From the cell containing the given text, extract its center point as (X, Y) coordinate. 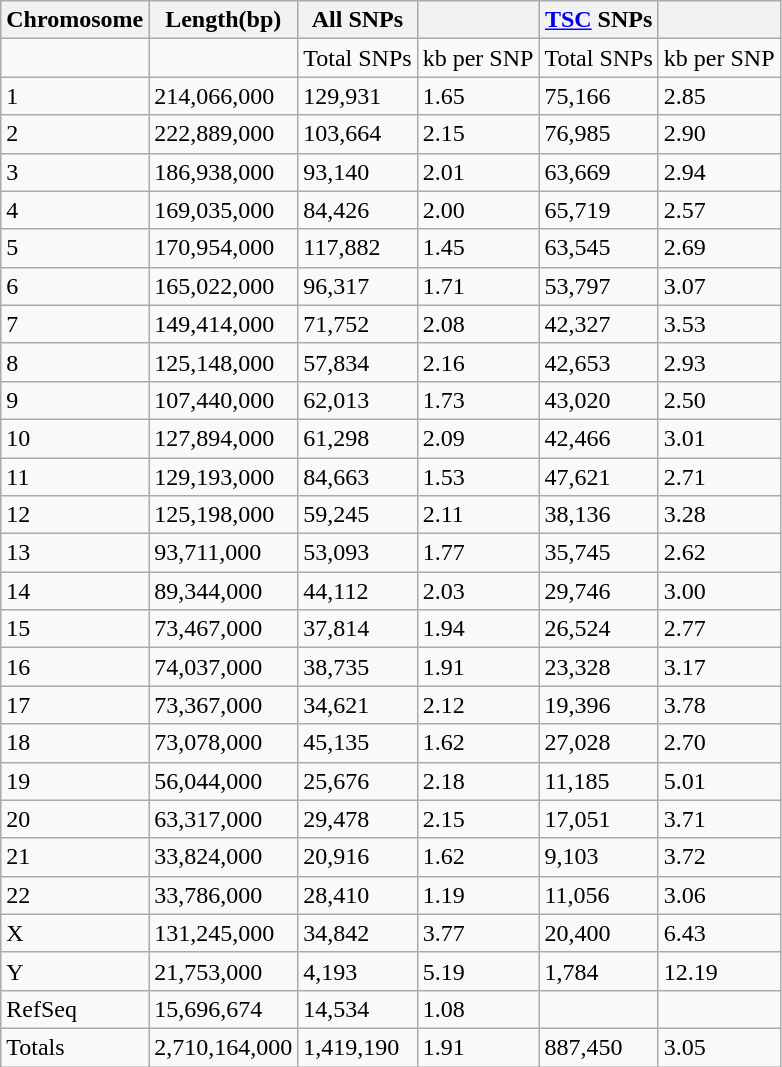
Y (75, 971)
73,367,000 (224, 705)
169,035,000 (224, 210)
1.94 (478, 629)
43,020 (598, 400)
12.19 (719, 971)
103,664 (358, 134)
2.16 (478, 362)
3 (75, 172)
20,400 (598, 933)
57,834 (358, 362)
2,710,164,000 (224, 1047)
Length(bp) (224, 20)
2.09 (478, 438)
3.71 (719, 819)
1,419,190 (358, 1047)
127,894,000 (224, 438)
34,842 (358, 933)
61,298 (358, 438)
2.77 (719, 629)
2.01 (478, 172)
2.90 (719, 134)
2.94 (719, 172)
96,317 (358, 286)
2.57 (719, 210)
TSC SNPs (598, 20)
1.77 (478, 553)
63,545 (598, 248)
63,669 (598, 172)
15 (75, 629)
1.08 (478, 1009)
75,166 (598, 96)
3.72 (719, 857)
59,245 (358, 515)
5 (75, 248)
53,797 (598, 286)
37,814 (358, 629)
107,440,000 (224, 400)
2.69 (719, 248)
45,135 (358, 743)
9,103 (598, 857)
Chromosome (75, 20)
71,752 (358, 324)
89,344,000 (224, 591)
42,327 (598, 324)
11 (75, 477)
26,524 (598, 629)
25,676 (358, 781)
129,931 (358, 96)
84,426 (358, 210)
4 (75, 210)
2.71 (719, 477)
3.53 (719, 324)
38,735 (358, 667)
1.53 (478, 477)
34,621 (358, 705)
38,136 (598, 515)
65,719 (598, 210)
125,148,000 (224, 362)
23,328 (598, 667)
19 (75, 781)
11,056 (598, 895)
3.00 (719, 591)
33,824,000 (224, 857)
222,889,000 (224, 134)
117,882 (358, 248)
1.73 (478, 400)
2.50 (719, 400)
11,185 (598, 781)
2.70 (719, 743)
42,466 (598, 438)
22 (75, 895)
All SNPs (358, 20)
20 (75, 819)
1.19 (478, 895)
20,916 (358, 857)
13 (75, 553)
2.08 (478, 324)
29,746 (598, 591)
X (75, 933)
28,410 (358, 895)
1.45 (478, 248)
17 (75, 705)
76,985 (598, 134)
Totals (75, 1047)
2.93 (719, 362)
8 (75, 362)
3.28 (719, 515)
2.11 (478, 515)
214,066,000 (224, 96)
129,193,000 (224, 477)
5.19 (478, 971)
2.03 (478, 591)
3.07 (719, 286)
2 (75, 134)
33,786,000 (224, 895)
21,753,000 (224, 971)
3.77 (478, 933)
3.05 (719, 1047)
186,938,000 (224, 172)
12 (75, 515)
21 (75, 857)
6.43 (719, 933)
2.12 (478, 705)
15,696,674 (224, 1009)
10 (75, 438)
1 (75, 96)
62,013 (358, 400)
17,051 (598, 819)
18 (75, 743)
4,193 (358, 971)
6 (75, 286)
84,663 (358, 477)
2.62 (719, 553)
56,044,000 (224, 781)
149,414,000 (224, 324)
1,784 (598, 971)
3.01 (719, 438)
3.78 (719, 705)
9 (75, 400)
74,037,000 (224, 667)
2.18 (478, 781)
3.17 (719, 667)
3.06 (719, 895)
165,022,000 (224, 286)
27,028 (598, 743)
1.71 (478, 286)
1.65 (478, 96)
42,653 (598, 362)
5.01 (719, 781)
170,954,000 (224, 248)
35,745 (598, 553)
131,245,000 (224, 933)
93,711,000 (224, 553)
93,140 (358, 172)
16 (75, 667)
44,112 (358, 591)
47,621 (598, 477)
2.00 (478, 210)
14,534 (358, 1009)
53,093 (358, 553)
63,317,000 (224, 819)
29,478 (358, 819)
73,467,000 (224, 629)
73,078,000 (224, 743)
19,396 (598, 705)
125,198,000 (224, 515)
14 (75, 591)
RefSeq (75, 1009)
2.85 (719, 96)
887,450 (598, 1047)
7 (75, 324)
